Capture the cell that displays the provided text and extract its (x, y) central coordinate. 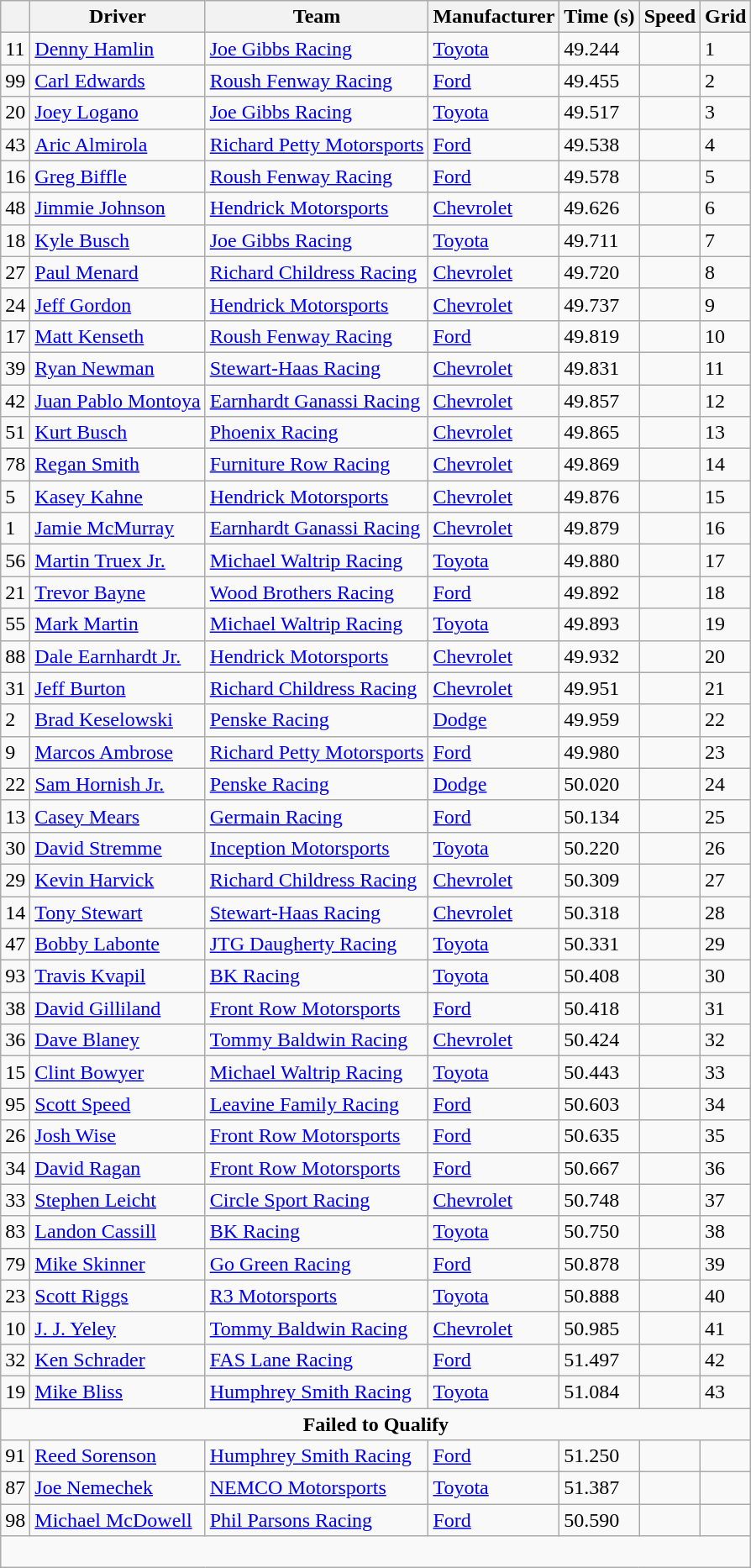
49.876 (600, 497)
79 (15, 1264)
49.892 (600, 592)
Furniture Row Racing (317, 465)
Denny Hamlin (118, 49)
Time (s) (600, 17)
Trevor Bayne (118, 592)
51.084 (600, 1392)
49.951 (600, 688)
Reed Sorenson (118, 1456)
JTG Daugherty Racing (317, 944)
50.888 (600, 1296)
Joe Nemechek (118, 1488)
50.408 (600, 976)
28 (726, 912)
55 (15, 624)
Mike Skinner (118, 1264)
R3 Motorsports (317, 1296)
Leavine Family Racing (317, 1104)
Phoenix Racing (317, 433)
12 (726, 401)
41 (726, 1328)
50.750 (600, 1232)
Mark Martin (118, 624)
49.831 (600, 368)
25 (726, 816)
91 (15, 1456)
83 (15, 1232)
Bobby Labonte (118, 944)
50.590 (600, 1520)
Phil Parsons Racing (317, 1520)
J. J. Yeley (118, 1328)
Kevin Harvick (118, 880)
88 (15, 656)
50.748 (600, 1200)
Kurt Busch (118, 433)
Greg Biffle (118, 176)
Go Green Racing (317, 1264)
50.331 (600, 944)
Scott Riggs (118, 1296)
Scott Speed (118, 1104)
49.720 (600, 272)
47 (15, 944)
50.220 (600, 848)
78 (15, 465)
3 (726, 113)
98 (15, 1520)
Manufacturer (494, 17)
Dale Earnhardt Jr. (118, 656)
Mike Bliss (118, 1392)
Wood Brothers Racing (317, 592)
95 (15, 1104)
37 (726, 1200)
50.309 (600, 880)
50.985 (600, 1328)
Brad Keselowski (118, 720)
49.455 (600, 81)
49.869 (600, 465)
50.635 (600, 1136)
Casey Mears (118, 816)
50.878 (600, 1264)
49.626 (600, 208)
Landon Cassill (118, 1232)
Failed to Qualify (376, 1424)
49.959 (600, 720)
Paul Menard (118, 272)
99 (15, 81)
49.819 (600, 336)
49.879 (600, 529)
FAS Lane Racing (317, 1360)
Marcos Ambrose (118, 752)
49.865 (600, 433)
49.980 (600, 752)
4 (726, 145)
6 (726, 208)
Circle Sport Racing (317, 1200)
Juan Pablo Montoya (118, 401)
Regan Smith (118, 465)
93 (15, 976)
David Stremme (118, 848)
Carl Edwards (118, 81)
49.538 (600, 145)
51 (15, 433)
David Gilliland (118, 1008)
56 (15, 560)
Stephen Leicht (118, 1200)
50.418 (600, 1008)
50.020 (600, 784)
Driver (118, 17)
49.244 (600, 49)
Clint Bowyer (118, 1072)
Sam Hornish Jr. (118, 784)
Michael McDowell (118, 1520)
7 (726, 240)
50.603 (600, 1104)
48 (15, 208)
Tony Stewart (118, 912)
51.250 (600, 1456)
51.387 (600, 1488)
Dave Blaney (118, 1040)
50.134 (600, 816)
49.880 (600, 560)
Joey Logano (118, 113)
35 (726, 1136)
8 (726, 272)
Team (317, 17)
49.711 (600, 240)
50.443 (600, 1072)
Ken Schrader (118, 1360)
Jamie McMurray (118, 529)
David Ragan (118, 1168)
Travis Kvapil (118, 976)
Martin Truex Jr. (118, 560)
49.893 (600, 624)
50.667 (600, 1168)
Jeff Burton (118, 688)
Aric Almirola (118, 145)
Jimmie Johnson (118, 208)
49.737 (600, 304)
Kasey Kahne (118, 497)
Ryan Newman (118, 368)
Grid (726, 17)
Germain Racing (317, 816)
Inception Motorsports (317, 848)
49.857 (600, 401)
Josh Wise (118, 1136)
Kyle Busch (118, 240)
NEMCO Motorsports (317, 1488)
Jeff Gordon (118, 304)
49.578 (600, 176)
Speed (670, 17)
51.497 (600, 1360)
40 (726, 1296)
49.932 (600, 656)
50.424 (600, 1040)
50.318 (600, 912)
Matt Kenseth (118, 336)
87 (15, 1488)
49.517 (600, 113)
